Extract the [X, Y] coordinate from the center of the cell holding the provided text.  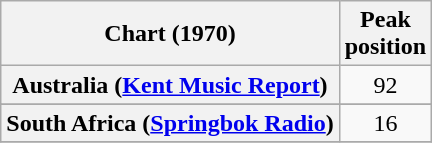
South Africa (Springbok Radio) [170, 123]
92 [385, 85]
Peakposition [385, 34]
Australia (Kent Music Report) [170, 85]
16 [385, 123]
Chart (1970) [170, 34]
